Scan for the cell matching the given text and deliver its [x, y] coordinate at center. 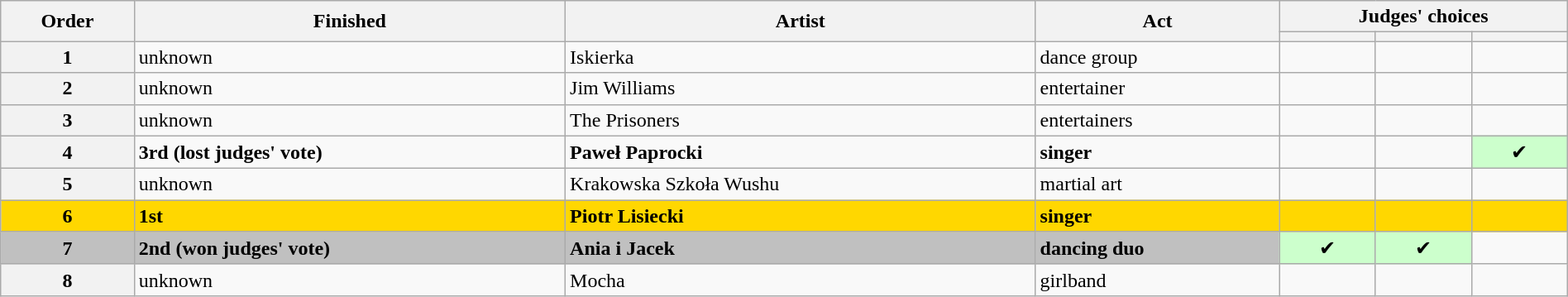
Judges' choices [1423, 17]
Jim Williams [801, 89]
dance group [1158, 57]
5 [68, 184]
Artist [801, 22]
Ania i Jacek [801, 248]
Finished [349, 22]
dancing duo [1158, 248]
2 [68, 89]
martial art [1158, 184]
Paweł Paprocki [801, 152]
1 [68, 57]
7 [68, 248]
Krakowska Szkoła Wushu [801, 184]
entertainers [1158, 120]
3 [68, 120]
Piotr Lisiecki [801, 216]
Order [68, 22]
The Prisoners [801, 120]
Mocha [801, 280]
Iskierka [801, 57]
1st [349, 216]
4 [68, 152]
girlband [1158, 280]
8 [68, 280]
3rd (lost judges' vote) [349, 152]
2nd (won judges' vote) [349, 248]
Act [1158, 22]
6 [68, 216]
entertainer [1158, 89]
